Find where the given text appears and provide that cell's center as (x, y) coordinate. 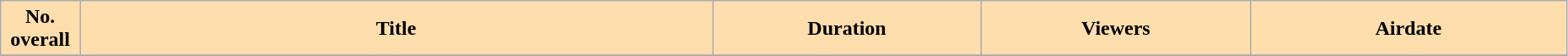
Title (396, 29)
Airdate (1409, 29)
Viewers (1115, 29)
No. overall (40, 29)
Duration (847, 29)
